Output the (x, y) coordinate of the center of the cell containing the given text.  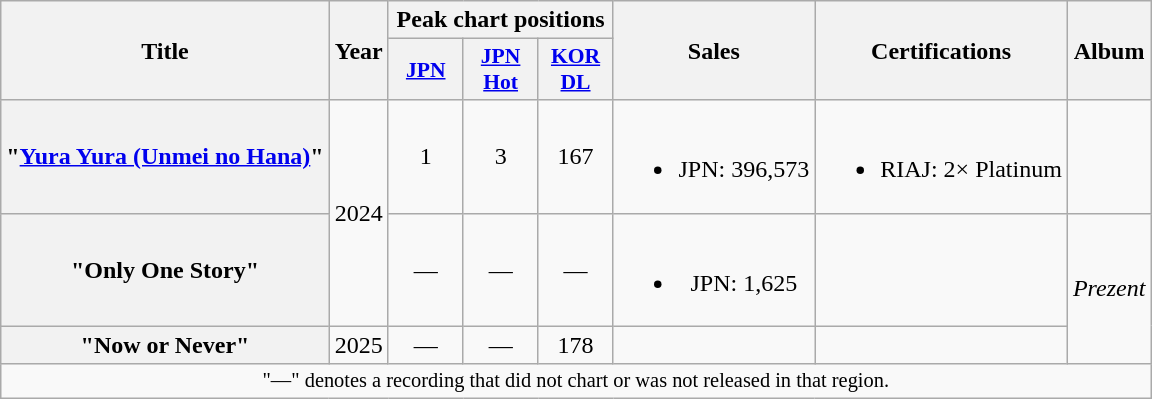
"Now or Never" (165, 345)
JPN (426, 70)
Title (165, 50)
JPN: 1,625 (714, 270)
167 (576, 156)
1 (426, 156)
RIAJ: 2× Platinum (942, 156)
Prezent (1108, 288)
KORDL (576, 70)
"Only One Story" (165, 270)
Year (358, 50)
Peak chart positions (500, 20)
2025 (358, 345)
178 (576, 345)
Album (1108, 50)
JPNHot (500, 70)
3 (500, 156)
"—" denotes a recording that did not chart or was not released in that region. (576, 381)
Certifications (942, 50)
JPN: 396,573 (714, 156)
Sales (714, 50)
2024 (358, 213)
"Yura Yura (Unmei no Hana)" (165, 156)
